Search for the cell housing the specified text and yield its [x, y] center coordinate. 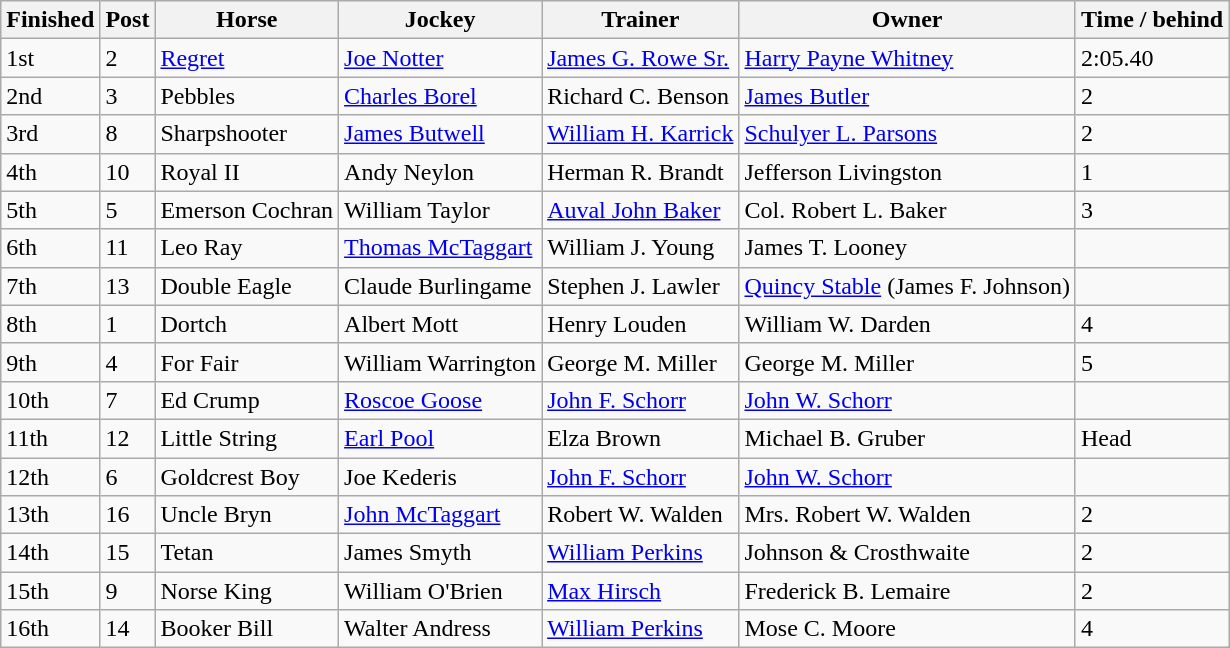
Johnson & Crosthwaite [907, 553]
Head [1152, 438]
Booker Bill [247, 629]
13 [128, 286]
1st [50, 58]
James G. Rowe Sr. [640, 58]
Owner [907, 20]
12 [128, 438]
5th [50, 210]
Ed Crump [247, 400]
Double Eagle [247, 286]
Col. Robert L. Baker [907, 210]
James Butwell [440, 134]
Regret [247, 58]
Quincy Stable (James F. Johnson) [907, 286]
15 [128, 553]
2nd [50, 96]
Mrs. Robert W. Walden [907, 515]
Robert W. Walden [640, 515]
Goldcrest Boy [247, 477]
Max Hirsch [640, 591]
7 [128, 400]
14 [128, 629]
Pebbles [247, 96]
William H. Karrick [640, 134]
7th [50, 286]
William O'Brien [440, 591]
2:05.40 [1152, 58]
9 [128, 591]
4th [50, 172]
Roscoe Goose [440, 400]
Finished [50, 20]
Elza Brown [640, 438]
Jefferson Livingston [907, 172]
15th [50, 591]
8 [128, 134]
John McTaggart [440, 515]
Harry Payne Whitney [907, 58]
11th [50, 438]
11 [128, 248]
Schulyer L. Parsons [907, 134]
12th [50, 477]
Trainer [640, 20]
William W. Darden [907, 324]
Post [128, 20]
For Fair [247, 362]
Auval John Baker [640, 210]
James Butler [907, 96]
Walter Andress [440, 629]
Charles Borel [440, 96]
Leo Ray [247, 248]
Dortch [247, 324]
14th [50, 553]
Mose C. Moore [907, 629]
Joe Kederis [440, 477]
10 [128, 172]
Sharpshooter [247, 134]
Little String [247, 438]
Frederick B. Lemaire [907, 591]
Stephen J. Lawler [640, 286]
Albert Mott [440, 324]
Joe Notter [440, 58]
3rd [50, 134]
Henry Louden [640, 324]
James Smyth [440, 553]
Emerson Cochran [247, 210]
Time / behind [1152, 20]
Michael B. Gruber [907, 438]
Uncle Bryn [247, 515]
Claude Burlingame [440, 286]
16th [50, 629]
6 [128, 477]
13th [50, 515]
Earl Pool [440, 438]
10th [50, 400]
Norse King [247, 591]
Andy Neylon [440, 172]
William J. Young [640, 248]
William Taylor [440, 210]
6th [50, 248]
9th [50, 362]
16 [128, 515]
James T. Looney [907, 248]
Royal II [247, 172]
Tetan [247, 553]
William Warrington [440, 362]
Horse [247, 20]
Thomas McTaggart [440, 248]
Richard C. Benson [640, 96]
Herman R. Brandt [640, 172]
Jockey [440, 20]
8th [50, 324]
